Extract the [X, Y] coordinate from the center of the cell holding the provided text.  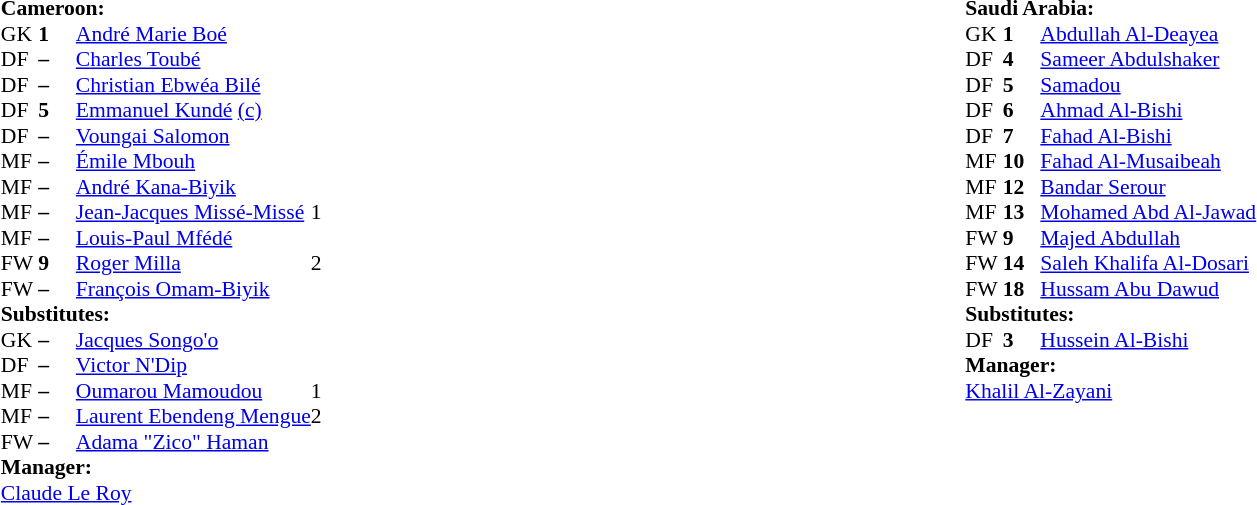
10 [1022, 161]
Samadou [1148, 85]
6 [1022, 111]
Ahmad Al-Bishi [1148, 111]
Fahad Al-Musaibeah [1148, 161]
3 [1022, 340]
Louis-Paul Mfédé [194, 238]
13 [1022, 213]
François Omam-Biyik [194, 289]
Emmanuel Kundé (c) [194, 111]
18 [1022, 289]
Abdullah Al-Deayea [1148, 34]
Voungai Salomon [194, 136]
Jean-Jacques Missé-Missé [194, 213]
Hussein Al-Bishi [1148, 340]
Sameer Abdulshaker [1148, 59]
Fahad Al-Bishi [1148, 136]
Khalil Al-Zayani [1110, 391]
Hussam Abu Dawud [1148, 289]
4 [1022, 59]
Roger Milla [194, 263]
Jacques Songo'o [194, 340]
Victor N'Dip [194, 365]
Majed Abdullah [1148, 238]
André Kana-Biyik [194, 187]
Mohamed Abd Al-Jawad [1148, 213]
Charles Toubé [194, 59]
Émile Mbouh [194, 161]
Adama "Zico" Haman [194, 442]
12 [1022, 187]
7 [1022, 136]
14 [1022, 263]
Christian Ebwéa Bilé [194, 85]
Saleh Khalifa Al-Dosari [1148, 263]
Bandar Serour [1148, 187]
Laurent Ebendeng Mengue [194, 417]
André Marie Boé [194, 34]
Oumarou Mamoudou [194, 391]
